Extract the (X, Y) coordinate from the center of the cell holding the provided text.  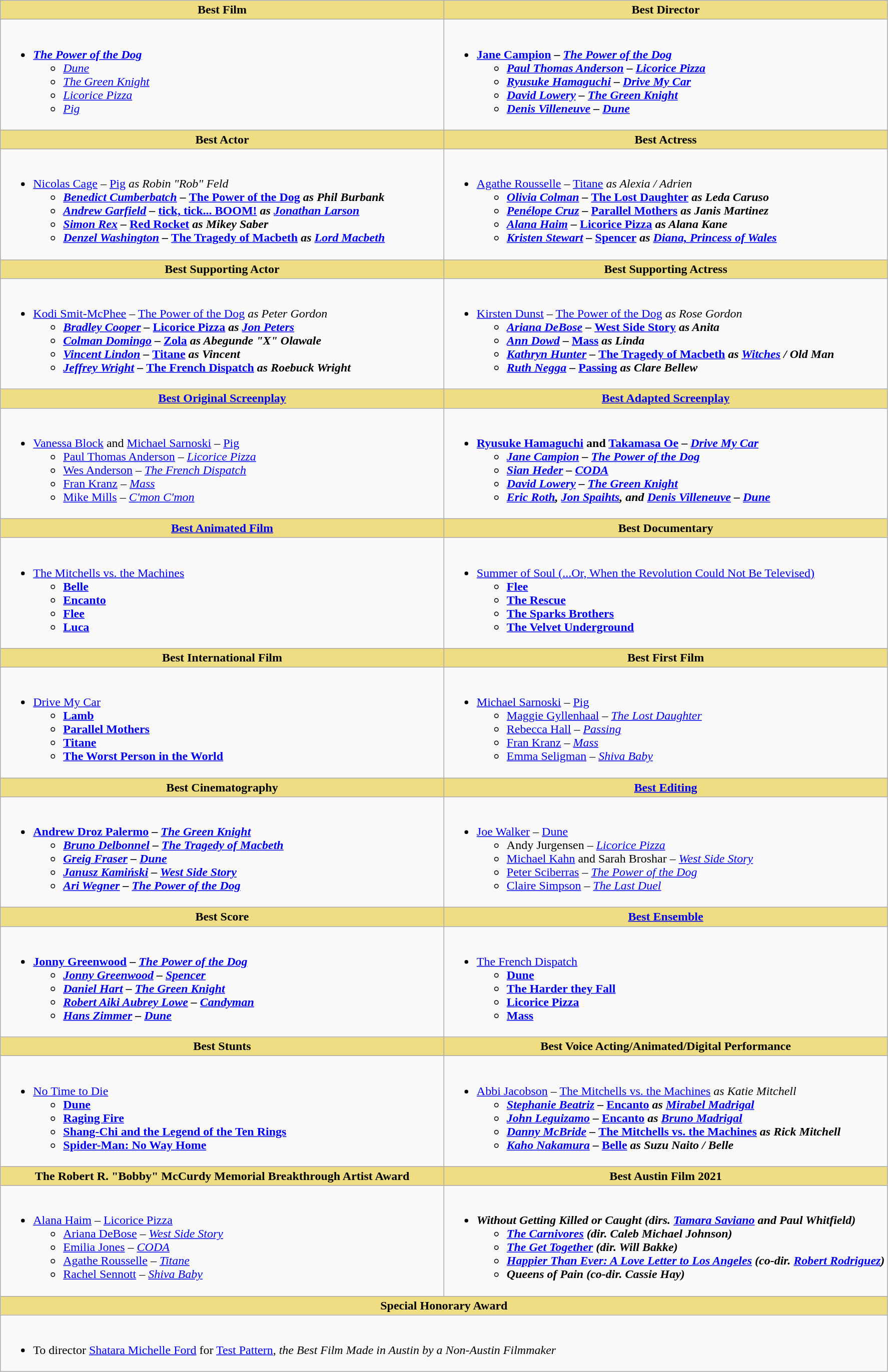
Best Ensemble (665, 917)
The Robert R. "Bobby" McCurdy Memorial Breakthrough Artist Award (222, 1176)
Best Editing (665, 787)
Best Supporting Actor (222, 269)
Best Actress (665, 139)
The French DispatchDuneThe Harder they FallLicorice PizzaMass (665, 982)
Drive My CarLambParallel MothersTitaneThe Worst Person in the World (222, 722)
Best Adapted Screenplay (665, 398)
Best Film (222, 10)
Best Voice Acting/Animated/Digital Performance (665, 1046)
Best International Film (222, 657)
Best Original Screenplay (222, 398)
Best Supporting Actress (665, 269)
Michael Sarnoski – PigMaggie Gyllenhaal – The Lost DaughterRebecca Hall – PassingFran Kranz – MassEmma Seligman – Shiva Baby (665, 722)
Best First Film (665, 657)
Best Director (665, 10)
The Mitchells vs. the MachinesBelleEncantoFleeLuca (222, 593)
Best Animated Film (222, 528)
Best Documentary (665, 528)
Special Honorary Award (444, 1305)
Jonny Greenwood – The Power of the DogJonny Greenwood – SpencerDaniel Hart – The Green KnightRobert Aiki Aubrey Lowe – CandymanHans Zimmer – Dune (222, 982)
Best Austin Film 2021 (665, 1176)
Best Actor (222, 139)
Best Stunts (222, 1046)
Best Cinematography (222, 787)
No Time to DieDuneRaging FireShang-Chi and the Legend of the Ten RingsSpider-Man: No Way Home (222, 1111)
The Power of the DogDuneThe Green KnightLicorice PizzaPig (222, 75)
Best Score (222, 917)
To director Shatara Michelle Ford for Test Pattern, the Best Film Made in Austin by a Non-Austin Filmmaker (444, 1343)
Summer of Soul (...Or, When the Revolution Could Not Be Televised)FleeThe RescueThe Sparks BrothersThe Velvet Underground (665, 593)
Alana Haim – Licorice PizzaAriana DeBose – West Side StoryEmilia Jones – CODAAgathe Rousselle – TitaneRachel Sennott – Shiva Baby (222, 1241)
